Search for the cell housing the specified text and yield its (X, Y) center coordinate. 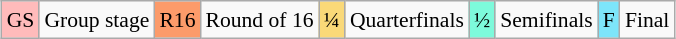
¼ (332, 20)
Semifinals (546, 20)
½ (482, 20)
Round of 16 (260, 20)
F (609, 20)
Final (648, 20)
R16 (177, 20)
Group stage (96, 20)
Quarterfinals (407, 20)
GS (21, 20)
